Determine the [x, y] coordinate at the center of the cell enclosing the given text.  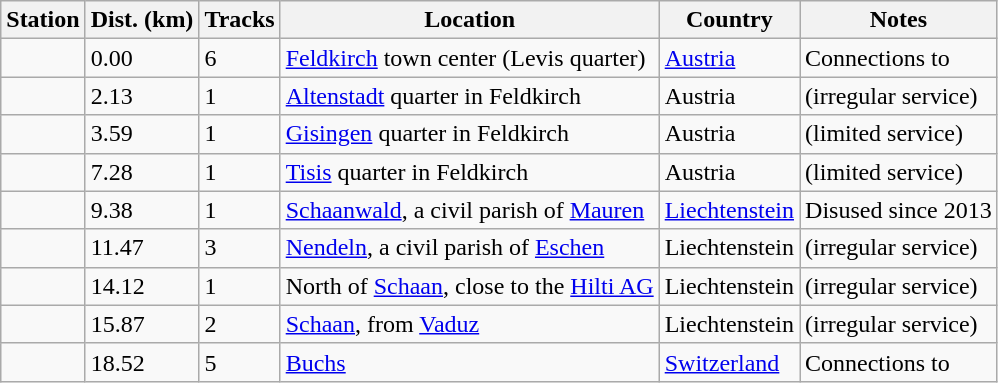
Schaan, from Vaduz [470, 324]
Disused since 2013 [899, 210]
Schaanwald, a civil parish of Mauren [470, 210]
Tracks [240, 20]
7.28 [142, 172]
3.59 [142, 134]
14.12 [142, 286]
15.87 [142, 324]
2 [240, 324]
Location [470, 20]
Altenstadt quarter in Feldkirch [470, 96]
North of Schaan, close to the Hilti AG [470, 286]
5 [240, 362]
Buchs [470, 362]
6 [240, 58]
Gisingen quarter in Feldkirch [470, 134]
Switzerland [729, 362]
Station [43, 20]
Feldkirch town center (Levis quarter) [470, 58]
11.47 [142, 248]
3 [240, 248]
Notes [899, 20]
Country [729, 20]
9.38 [142, 210]
0.00 [142, 58]
18.52 [142, 362]
2.13 [142, 96]
Nendeln, a civil parish of Eschen [470, 248]
Tisis quarter in Feldkirch [470, 172]
Dist. (km) [142, 20]
